Pinpoint the cell where the given text exists, returning its (X, Y) midpoint coordinate. 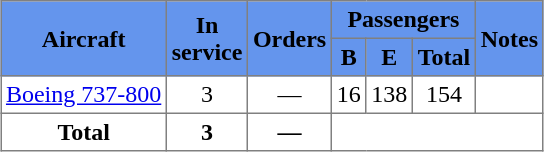
E (389, 57)
Aircraft (84, 38)
16 (348, 95)
154 (444, 95)
B (348, 57)
138 (389, 95)
Notes (509, 38)
Passengers (403, 20)
In service (208, 38)
Orders (290, 38)
Boeing 737-800 (84, 95)
